Locate the cell with the specified text and output its (x, y) center coordinate. 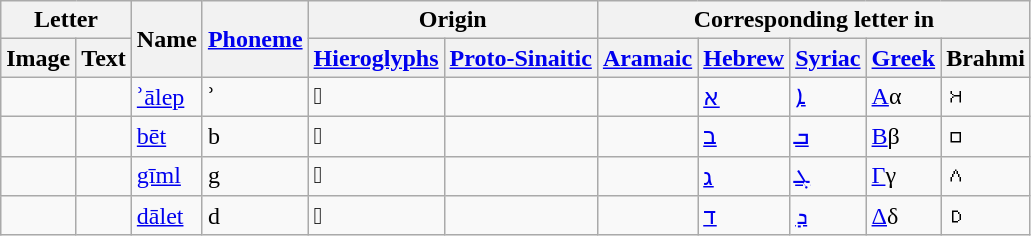
Phoneme (255, 39)
Δδ (904, 216)
Image (38, 58)
g (255, 176)
Greek (904, 58)
Γγ (904, 176)
Brahmi (986, 58)
Aramaic (647, 58)
א (744, 97)
𑀕 (986, 176)
Syriac (828, 58)
bēt (166, 136)
ג (744, 176)
Letter (66, 20)
ʾ (255, 97)
ܒ (828, 136)
ܕ (828, 216)
𑀅 (986, 97)
𑀥 (986, 216)
𓃾 (376, 97)
ד (744, 216)
Origin (452, 20)
𓌙 (376, 176)
ʾālep (166, 97)
d (255, 216)
dālet (166, 216)
Corresponding letter in (814, 20)
𑀩 (986, 136)
ב (744, 136)
b (255, 136)
Text (104, 58)
Name (166, 39)
ܓ (828, 176)
ܐ (828, 97)
gīml (166, 176)
Ββ (904, 136)
𓇯 (376, 216)
Hieroglyphs (376, 58)
Hebrew (744, 58)
Αα (904, 97)
Proto-Sinaitic (520, 58)
𓉐 (376, 136)
